Output the (x, y) coordinate of the center of the cell containing the given text.  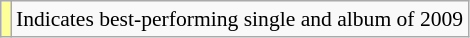
Indicates best-performing single and album of 2009 (240, 19)
